For the text-containing cell, return its midpoint in (x, y) coordinate format. 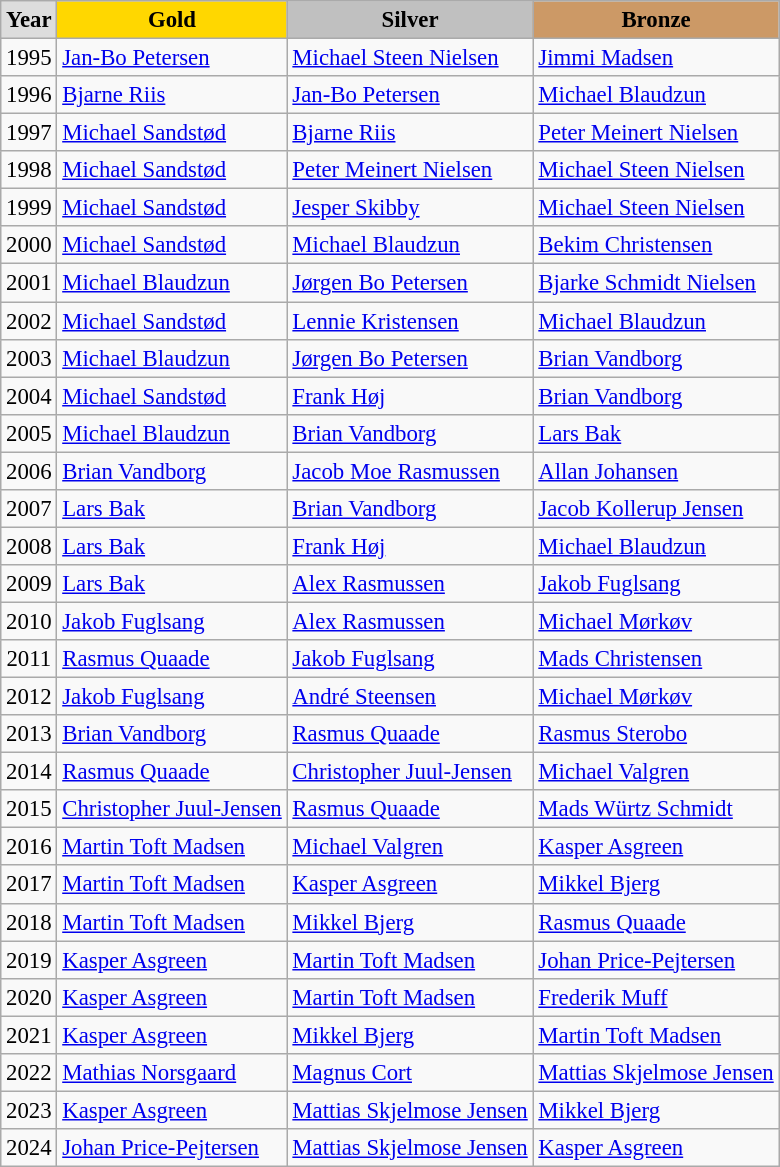
1996 (29, 95)
2019 (29, 960)
2014 (29, 772)
2008 (29, 546)
2012 (29, 697)
2005 (29, 433)
Frederik Muff (656, 997)
Jimmi Madsen (656, 58)
1999 (29, 208)
2001 (29, 283)
Allan Johansen (656, 471)
2007 (29, 509)
2020 (29, 997)
2016 (29, 847)
2022 (29, 1073)
Mads Christensen (656, 659)
Bekim Christensen (656, 245)
1997 (29, 133)
Silver (410, 20)
Lennie Kristensen (410, 321)
Jesper Skibby (410, 208)
2010 (29, 621)
Jacob Kollerup Jensen (656, 509)
Rasmus Sterobo (656, 734)
2004 (29, 396)
2011 (29, 659)
2018 (29, 922)
Gold (172, 20)
Year (29, 20)
Mads Würtz Schmidt (656, 809)
2000 (29, 245)
Magnus Cort (410, 1073)
1995 (29, 58)
2006 (29, 471)
2003 (29, 358)
2017 (29, 885)
Bjarke Schmidt Nielsen (656, 283)
Bronze (656, 20)
2024 (29, 1148)
Jacob Moe Rasmussen (410, 471)
2009 (29, 584)
2002 (29, 321)
2021 (29, 1035)
2013 (29, 734)
2023 (29, 1110)
2015 (29, 809)
Mathias Norsgaard (172, 1073)
André Steensen (410, 697)
1998 (29, 170)
